Find where the given text appears and provide that cell's center as (x, y) coordinate. 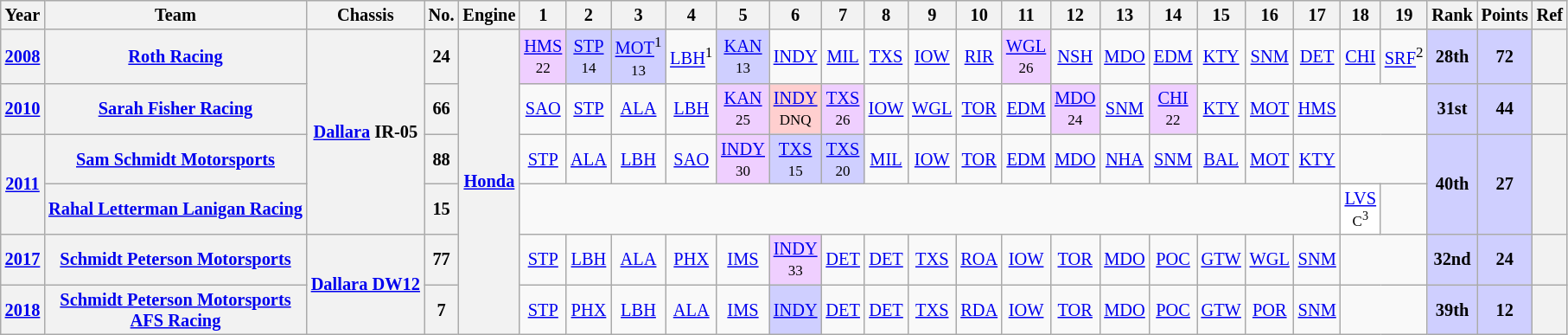
6 (795, 15)
HMS22 (543, 57)
19 (1404, 15)
KAN13 (743, 57)
Sam Schmidt Motorsports (175, 159)
11 (1026, 15)
POR (1270, 310)
Rank (1452, 15)
Schmidt Peterson Motorsports (175, 260)
77 (442, 260)
SRF2 (1404, 57)
Rahal Letterman Lanigan Racing (175, 209)
1 (543, 15)
13 (1124, 15)
Year (22, 15)
9 (932, 15)
39th (1452, 310)
TXS15 (795, 159)
Honda (489, 182)
RIR (978, 57)
TXS20 (842, 159)
RDA (978, 310)
BAL (1221, 159)
4 (692, 15)
31st (1452, 109)
2 (589, 15)
Sarah Fisher Racing (175, 109)
NHA (1124, 159)
MDO24 (1075, 109)
Schmidt Peterson Motorsports AFS Racing (175, 310)
NSH (1075, 57)
2008 (22, 57)
CHI (1361, 57)
ROA (978, 260)
WGL26 (1026, 57)
INDY33 (795, 260)
18 (1361, 15)
INDY30 (743, 159)
66 (442, 109)
STP14 (589, 57)
HMS (1317, 109)
8 (886, 15)
44 (1505, 109)
Chassis (366, 15)
17 (1317, 15)
LVSC3 (1361, 209)
2011 (22, 184)
Points (1505, 15)
LBH1 (692, 57)
16 (1270, 15)
Dallara DW12 (366, 284)
Roth Racing (175, 57)
Team (175, 15)
No. (442, 15)
5 (743, 15)
28th (1452, 57)
Dallara IR-05 (366, 132)
3 (638, 15)
Engine (489, 15)
TXS26 (842, 109)
32nd (1452, 260)
2010 (22, 109)
Ref (1550, 15)
88 (442, 159)
40th (1452, 184)
2017 (22, 260)
14 (1174, 15)
72 (1505, 57)
CHI22 (1174, 109)
MOT113 (638, 57)
27 (1505, 184)
2018 (22, 310)
KAN25 (743, 109)
10 (978, 15)
INDYDNQ (795, 109)
